Output the (X, Y) coordinate of the center of the cell containing the given text.  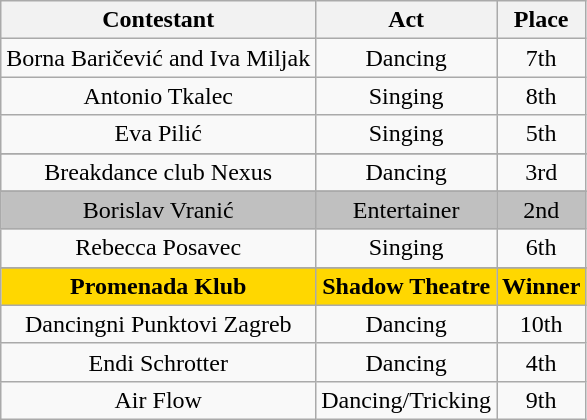
5th (542, 134)
Rebecca Posavec (158, 248)
2nd (542, 210)
Promenada Klub (158, 286)
9th (542, 400)
Air Flow (158, 400)
Borislav Vranić (158, 210)
7th (542, 58)
Dancingni Punktovi Zagreb (158, 324)
Breakdance club Nexus (158, 172)
Dancing/Tricking (406, 400)
Act (406, 20)
8th (542, 96)
Shadow Theatre (406, 286)
10th (542, 324)
Borna Baričević and Iva Miljak (158, 58)
Endi Schrotter (158, 362)
Eva Pilić (158, 134)
6th (542, 248)
4th (542, 362)
Entertainer (406, 210)
3rd (542, 172)
Contestant (158, 20)
Antonio Tkalec (158, 96)
Place (542, 20)
Winner (542, 286)
